Return (X, Y) of the center of cell containing provided text 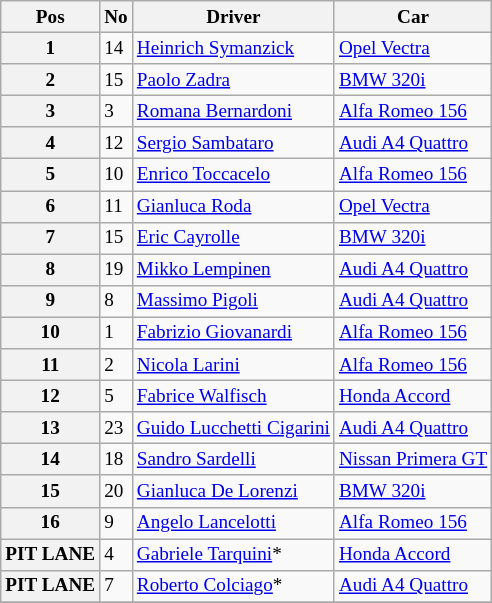
Heinrich Symanzick (233, 48)
Pos (50, 17)
23 (116, 428)
Sergio Sambataro (233, 143)
Paolo Zadra (233, 80)
Roberto Colciago* (233, 586)
18 (116, 460)
13 (50, 428)
Gabriele Tarquini* (233, 554)
Angelo Lancelotti (233, 523)
Gianluca Roda (233, 206)
Car (412, 17)
Fabrice Walfisch (233, 396)
Enrico Toccacelo (233, 175)
6 (50, 206)
Massimo Pigoli (233, 301)
16 (50, 523)
Mikko Lempinen (233, 270)
No (116, 17)
Gianluca De Lorenzi (233, 491)
Driver (233, 17)
Eric Cayrolle (233, 238)
19 (116, 270)
Sandro Sardelli (233, 460)
Guido Lucchetti Cigarini (233, 428)
Romana Bernardoni (233, 111)
Nissan Primera GT (412, 460)
Nicola Larini (233, 365)
20 (116, 491)
Fabrizio Giovanardi (233, 333)
